Search for the cell housing the specified text and yield its [X, Y] center coordinate. 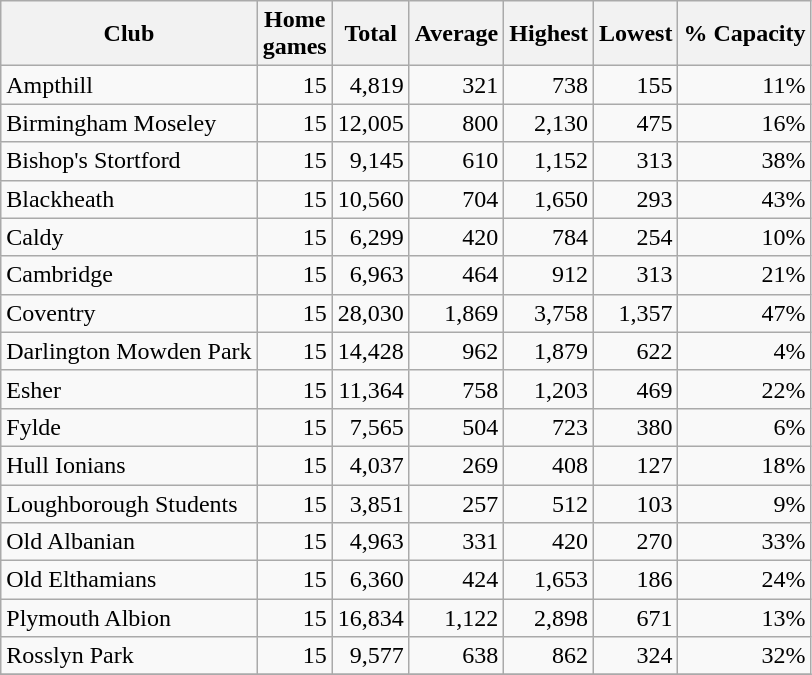
1,203 [549, 389]
4,963 [370, 542]
16% [744, 123]
723 [549, 427]
6% [744, 427]
103 [636, 503]
3,851 [370, 503]
3,758 [549, 313]
12,005 [370, 123]
Plymouth Albion [129, 618]
270 [636, 542]
Birmingham Moseley [129, 123]
11,364 [370, 389]
Total [370, 34]
504 [456, 427]
293 [636, 199]
704 [456, 199]
10,560 [370, 199]
Club [129, 34]
469 [636, 389]
671 [636, 618]
1,653 [549, 580]
321 [456, 85]
22% [744, 389]
475 [636, 123]
18% [744, 465]
21% [744, 275]
324 [636, 656]
Fylde [129, 427]
Loughborough Students [129, 503]
4% [744, 351]
638 [456, 656]
47% [744, 313]
254 [636, 237]
9,145 [370, 161]
Esher [129, 389]
912 [549, 275]
Hull Ionians [129, 465]
1,122 [456, 618]
33% [744, 542]
14,428 [370, 351]
186 [636, 580]
784 [549, 237]
862 [549, 656]
28,030 [370, 313]
Darlington Mowden Park [129, 351]
962 [456, 351]
1,879 [549, 351]
6,360 [370, 580]
13% [744, 618]
Blackheath [129, 199]
380 [636, 427]
Coventry [129, 313]
9,577 [370, 656]
9% [744, 503]
Average [456, 34]
2,130 [549, 123]
7,565 [370, 427]
Old Elthamians [129, 580]
11% [744, 85]
622 [636, 351]
127 [636, 465]
800 [456, 123]
Bishop's Stortford [129, 161]
43% [744, 199]
16,834 [370, 618]
408 [549, 465]
24% [744, 580]
% Capacity [744, 34]
4,037 [370, 465]
424 [456, 580]
1,357 [636, 313]
464 [456, 275]
Old Albanian [129, 542]
6,299 [370, 237]
Lowest [636, 34]
331 [456, 542]
155 [636, 85]
Caldy [129, 237]
610 [456, 161]
Ampthill [129, 85]
738 [549, 85]
6,963 [370, 275]
10% [744, 237]
32% [744, 656]
Rosslyn Park [129, 656]
38% [744, 161]
Cambridge [129, 275]
1,869 [456, 313]
2,898 [549, 618]
1,650 [549, 199]
Highest [549, 34]
758 [456, 389]
4,819 [370, 85]
1,152 [549, 161]
512 [549, 503]
257 [456, 503]
Homegames [294, 34]
269 [456, 465]
